For the text-containing cell, return its midpoint in (x, y) coordinate format. 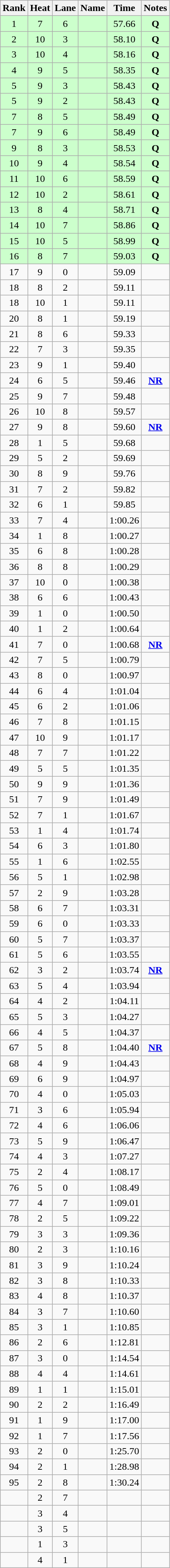
1:01.15 (124, 722)
1:04.97 (124, 1079)
Time (124, 8)
1:00.64 (124, 629)
1:01.35 (124, 769)
1:00.68 (124, 644)
72 (14, 1125)
1:00.97 (124, 675)
1:04.40 (124, 1048)
26 (14, 411)
21 (14, 334)
1:08.49 (124, 1188)
28 (14, 442)
1:05.03 (124, 1094)
41 (14, 644)
92 (14, 1435)
58.53 (124, 148)
1:07.27 (124, 1156)
1:09.22 (124, 1219)
46 (14, 722)
1:01.17 (124, 738)
1:01.36 (124, 784)
64 (14, 1001)
58.54 (124, 163)
38 (14, 598)
1:10.24 (124, 1265)
59.33 (124, 334)
30 (14, 474)
1:25.70 (124, 1451)
59.35 (124, 349)
22 (14, 349)
58 (14, 908)
1:03.31 (124, 908)
58.71 (124, 210)
1:28.98 (124, 1467)
68 (14, 1063)
81 (14, 1265)
1:02.98 (124, 877)
59.69 (124, 458)
84 (14, 1312)
69 (14, 1079)
1:03.94 (124, 986)
1:06.47 (124, 1141)
51 (14, 799)
90 (14, 1405)
95 (14, 1482)
50 (14, 784)
71 (14, 1110)
63 (14, 986)
25 (14, 396)
59.57 (124, 411)
65 (14, 1017)
1:17.00 (124, 1420)
83 (14, 1296)
27 (14, 427)
44 (14, 691)
59.60 (124, 427)
47 (14, 738)
12 (14, 194)
1:17.56 (124, 1435)
67 (14, 1048)
32 (14, 505)
14 (14, 225)
34 (14, 536)
78 (14, 1219)
89 (14, 1389)
36 (14, 567)
1:08.17 (124, 1172)
1:09.36 (124, 1234)
1:01.04 (124, 691)
1:04.27 (124, 1017)
1:10.37 (124, 1296)
53 (14, 830)
1:00.29 (124, 567)
59.46 (124, 380)
49 (14, 769)
1:01.67 (124, 815)
1:30.24 (124, 1482)
1:10.85 (124, 1327)
62 (14, 970)
1:16.49 (124, 1405)
1:05.94 (124, 1110)
59.48 (124, 396)
75 (14, 1172)
1:14.54 (124, 1358)
59.09 (124, 272)
88 (14, 1374)
1:03.37 (124, 939)
70 (14, 1094)
29 (14, 458)
74 (14, 1156)
1:01.49 (124, 799)
1:03.28 (124, 892)
Rank (14, 8)
23 (14, 365)
73 (14, 1141)
59.03 (124, 256)
1:01.80 (124, 846)
1:04.43 (124, 1063)
1:00.28 (124, 551)
59 (14, 923)
52 (14, 815)
87 (14, 1358)
60 (14, 939)
1:02.55 (124, 861)
57.66 (124, 24)
1:12.81 (124, 1343)
54 (14, 846)
79 (14, 1234)
80 (14, 1250)
1:01.22 (124, 753)
11 (14, 179)
59.19 (124, 318)
1:00.27 (124, 536)
1:04.11 (124, 1001)
58.99 (124, 241)
43 (14, 675)
20 (14, 318)
58.61 (124, 194)
58.59 (124, 179)
1:10.60 (124, 1312)
1:14.61 (124, 1374)
17 (14, 272)
1:03.33 (124, 923)
77 (14, 1203)
15 (14, 241)
1:01.74 (124, 830)
1:10.16 (124, 1250)
1:01.06 (124, 707)
48 (14, 753)
1:15.01 (124, 1389)
1:03.55 (124, 955)
31 (14, 489)
13 (14, 210)
Lane (65, 8)
1:00.43 (124, 598)
82 (14, 1281)
33 (14, 520)
45 (14, 707)
58.10 (124, 39)
Name (92, 8)
35 (14, 551)
57 (14, 892)
40 (14, 629)
Notes (155, 8)
58.86 (124, 225)
59.40 (124, 365)
61 (14, 955)
1:03.74 (124, 970)
1:06.06 (124, 1125)
1:04.37 (124, 1032)
91 (14, 1420)
66 (14, 1032)
93 (14, 1451)
1:00.79 (124, 660)
1:10.33 (124, 1281)
86 (14, 1343)
1:00.38 (124, 582)
59.85 (124, 505)
1:00.50 (124, 613)
1:00.26 (124, 520)
56 (14, 877)
24 (14, 380)
58.16 (124, 55)
85 (14, 1327)
59.82 (124, 489)
Heat (40, 8)
39 (14, 613)
1:09.01 (124, 1203)
16 (14, 256)
59.76 (124, 474)
59.68 (124, 442)
94 (14, 1467)
37 (14, 582)
58.35 (124, 70)
76 (14, 1188)
55 (14, 861)
42 (14, 660)
